Scan for the cell matching the given text and deliver its (X, Y) coordinate at center. 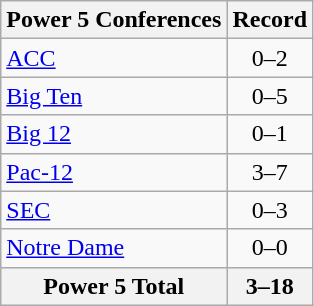
Notre Dame (114, 248)
0–0 (270, 248)
3–7 (270, 172)
Power 5 Conferences (114, 20)
Record (270, 20)
ACC (114, 58)
Big Ten (114, 96)
Power 5 Total (114, 286)
0–2 (270, 58)
0–5 (270, 96)
0–3 (270, 210)
0–1 (270, 134)
SEC (114, 210)
Big 12 (114, 134)
Pac-12 (114, 172)
3–18 (270, 286)
